Capture the cell that displays the provided text and extract its (X, Y) central coordinate. 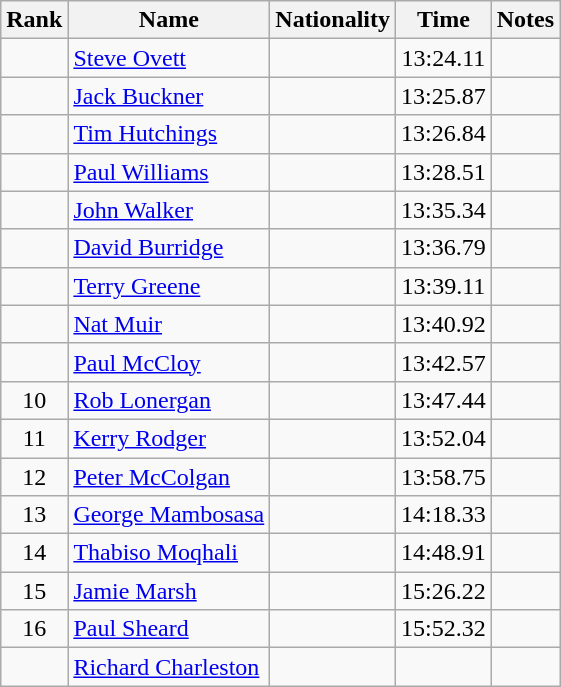
14:18.33 (444, 515)
15:52.32 (444, 629)
Kerry Rodger (169, 438)
13:40.92 (444, 324)
Rob Lonergan (169, 400)
13:47.44 (444, 400)
Peter McColgan (169, 477)
13:28.51 (444, 172)
Paul Williams (169, 172)
Terry Greene (169, 286)
Paul McCloy (169, 362)
13:25.87 (444, 96)
13:26.84 (444, 134)
Paul Sheard (169, 629)
Notes (525, 20)
Nationality (333, 20)
13:52.04 (444, 438)
13:35.34 (444, 210)
Tim Hutchings (169, 134)
Jack Buckner (169, 96)
George Mambosasa (169, 515)
John Walker (169, 210)
13:58.75 (444, 477)
Nat Muir (169, 324)
13:39.11 (444, 286)
12 (34, 477)
14:48.91 (444, 553)
15 (34, 591)
Rank (34, 20)
Steve Ovett (169, 58)
Jamie Marsh (169, 591)
16 (34, 629)
13:36.79 (444, 248)
13:24.11 (444, 58)
10 (34, 400)
15:26.22 (444, 591)
14 (34, 553)
Name (169, 20)
Time (444, 20)
Thabiso Moqhali (169, 553)
13 (34, 515)
13:42.57 (444, 362)
David Burridge (169, 248)
Richard Charleston (169, 667)
11 (34, 438)
